From the cell containing the given text, extract its center point as [X, Y] coordinate. 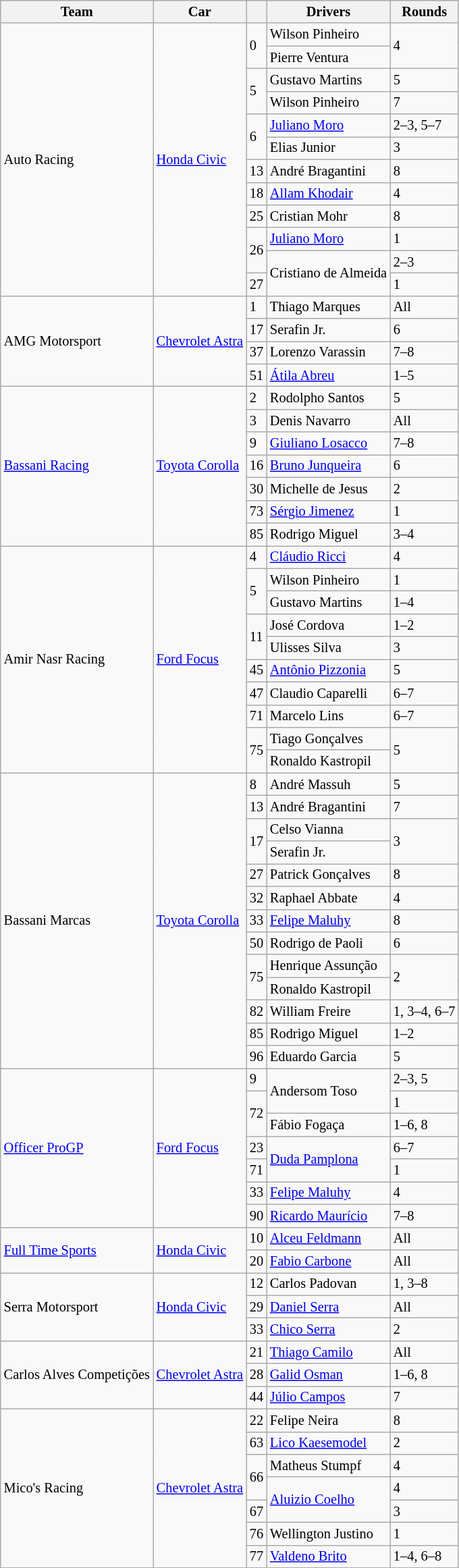
Auto Racing [77, 159]
Mico's Racing [77, 1488]
63 [256, 1443]
Rodolpho Santos [328, 398]
José Cordova [328, 625]
26 [256, 250]
Matheus Stumpf [328, 1465]
André Massuh [328, 784]
Andersom Toso [328, 1091]
32 [256, 898]
77 [256, 1557]
2–3 [424, 262]
Thiago Marques [328, 307]
Marcelo Lins [328, 716]
18 [256, 194]
82 [256, 1011]
Bassani Marcas [77, 921]
Lorenzo Varassin [328, 352]
Elias Junior [328, 148]
Amir Nasr Racing [77, 659]
Felipe Neira [328, 1420]
Cristiano de Almeida [328, 273]
Antônio Pizzonia [328, 670]
22 [256, 1420]
30 [256, 489]
1–4, 6–8 [424, 1557]
28 [256, 1375]
Pierre Ventura [328, 57]
Cristian Mohr [328, 216]
45 [256, 670]
72 [256, 1114]
44 [256, 1397]
1, 3–8 [424, 1284]
1–5 [424, 375]
1–4 [424, 602]
Raphael Abbate [328, 898]
Fabio Carbone [328, 1261]
16 [256, 466]
Drivers [328, 11]
2–3, 5–7 [424, 126]
Júlio Campos [328, 1397]
Henrique Assunção [328, 966]
66 [256, 1477]
29 [256, 1307]
Wellington Justino [328, 1534]
12 [256, 1284]
Serra Motorsport [77, 1307]
90 [256, 1216]
Tiago Gonçalves [328, 738]
21 [256, 1352]
William Freire [328, 1011]
Valdeno Brito [328, 1557]
73 [256, 512]
Carlos Padovan [328, 1284]
Celso Vianna [328, 830]
Giuliano Losacco [328, 443]
Full Time Sports [77, 1250]
Galid Osman [328, 1375]
Ulisses Silva [328, 648]
Team [77, 11]
Alceu Feldmann [328, 1239]
11 [256, 636]
Officer ProGP [77, 1147]
Daniel Serra [328, 1307]
Thiago Camilo [328, 1352]
0 [256, 46]
23 [256, 1147]
Patrick Gonçalves [328, 875]
Rodrigo de Paoli [328, 943]
Car [200, 11]
Allam Khodair [328, 194]
37 [256, 352]
AMG Motorsport [77, 342]
2–3, 5 [424, 1079]
1, 3–4, 6–7 [424, 1011]
20 [256, 1261]
Sérgio Jimenez [328, 512]
Lico Kaesemodel [328, 1443]
25 [256, 216]
76 [256, 1534]
Denis Navarro [328, 421]
3–4 [424, 534]
Ricardo Maurício [328, 1216]
96 [256, 1057]
10 [256, 1239]
Rounds [424, 11]
Claudio Caparelli [328, 693]
51 [256, 375]
Chico Serra [328, 1329]
Carlos Alves Competições [77, 1374]
Átila Abreu [328, 375]
47 [256, 693]
Eduardo Garcia [328, 1057]
67 [256, 1511]
Aluizio Coelho [328, 1500]
Duda Pamplona [328, 1158]
Fábio Fogaça [328, 1125]
Bruno Junqueira [328, 466]
Michelle de Jesus [328, 489]
Bassani Racing [77, 466]
Cláudio Ricci [328, 557]
50 [256, 943]
